Identify which cell holds the provided text, then report its [x, y] central coordinate. 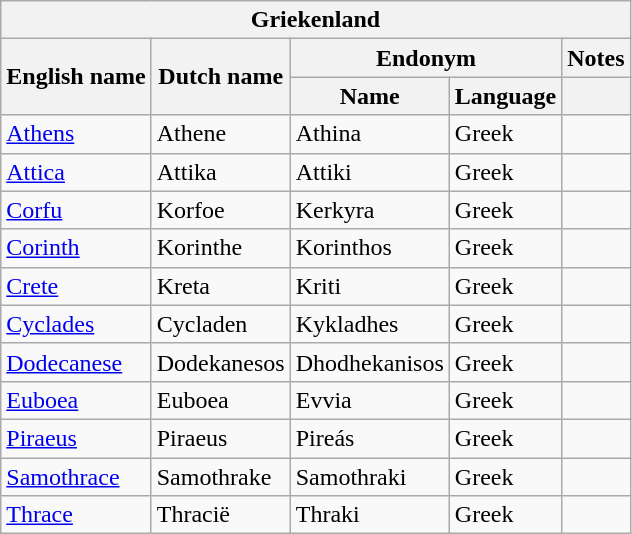
Corfu [76, 210]
Dodekanesos [220, 362]
Kreta [220, 286]
Korfoe [220, 210]
Endonym [426, 58]
Evvia [370, 400]
English name [76, 77]
Korinthos [370, 248]
Kykladhes [370, 324]
Name [370, 96]
Notes [596, 58]
Korinthe [220, 248]
Kriti [370, 286]
Attika [220, 172]
Cycladen [220, 324]
Attiki [370, 172]
Corinth [76, 248]
Samothraki [370, 477]
Cyclades [76, 324]
Attica [76, 172]
Athina [370, 134]
Thrace [76, 515]
Language [505, 96]
Samothrace [76, 477]
Crete [76, 286]
Thracië [220, 515]
Samothrake [220, 477]
Griekenland [316, 20]
Athens [76, 134]
Dutch name [220, 77]
Dodecanese [76, 362]
Athene [220, 134]
Kerkyra [370, 210]
Thraki [370, 515]
Pireás [370, 438]
Dhodhekanisos [370, 362]
